Scan for the cell matching the given text and deliver its (x, y) coordinate at center. 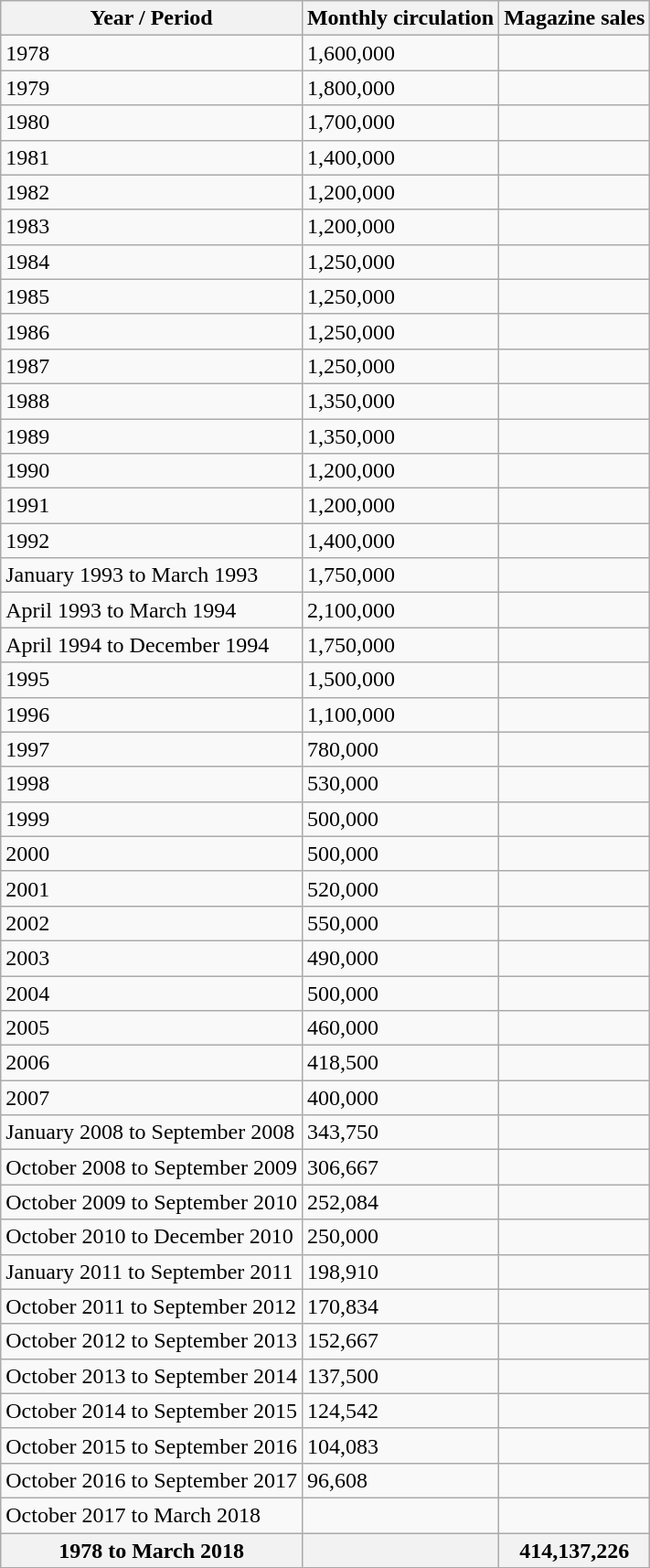
1991 (152, 506)
2006 (152, 1063)
October 2017 to March 2018 (152, 1515)
520,000 (400, 888)
2001 (152, 888)
1,100,000 (400, 714)
January 1993 to March 1993 (152, 575)
550,000 (400, 923)
152,667 (400, 1341)
306,667 (400, 1167)
2,100,000 (400, 610)
2000 (152, 854)
400,000 (400, 1098)
2002 (152, 923)
Monthly circulation (400, 18)
October 2011 to September 2012 (152, 1306)
2003 (152, 958)
1,500,000 (400, 680)
198,910 (400, 1272)
1,700,000 (400, 123)
780,000 (400, 749)
252,084 (400, 1202)
October 2016 to September 2017 (152, 1480)
104,083 (400, 1445)
1986 (152, 331)
170,834 (400, 1306)
1982 (152, 192)
343,750 (400, 1133)
1983 (152, 227)
2007 (152, 1098)
1979 (152, 88)
October 2010 to December 2010 (152, 1237)
January 2011 to September 2011 (152, 1272)
530,000 (400, 784)
1989 (152, 436)
1980 (152, 123)
1978 to March 2018 (152, 1551)
418,500 (400, 1063)
1992 (152, 541)
Year / Period (152, 18)
April 1994 to December 1994 (152, 645)
1985 (152, 296)
1981 (152, 157)
January 2008 to September 2008 (152, 1133)
1,800,000 (400, 88)
1998 (152, 784)
October 2015 to September 2016 (152, 1445)
1995 (152, 680)
1988 (152, 401)
124,542 (400, 1411)
1996 (152, 714)
490,000 (400, 958)
1997 (152, 749)
October 2012 to September 2013 (152, 1341)
137,500 (400, 1376)
April 1993 to March 1994 (152, 610)
1,600,000 (400, 53)
1990 (152, 471)
1999 (152, 819)
460,000 (400, 1028)
1984 (152, 262)
1987 (152, 366)
October 2009 to September 2010 (152, 1202)
1978 (152, 53)
October 2013 to September 2014 (152, 1376)
250,000 (400, 1237)
October 2008 to September 2009 (152, 1167)
2005 (152, 1028)
Magazine sales (574, 18)
96,608 (400, 1480)
414,137,226 (574, 1551)
October 2014 to September 2015 (152, 1411)
2004 (152, 993)
